Return (X, Y) of the center of cell containing provided text 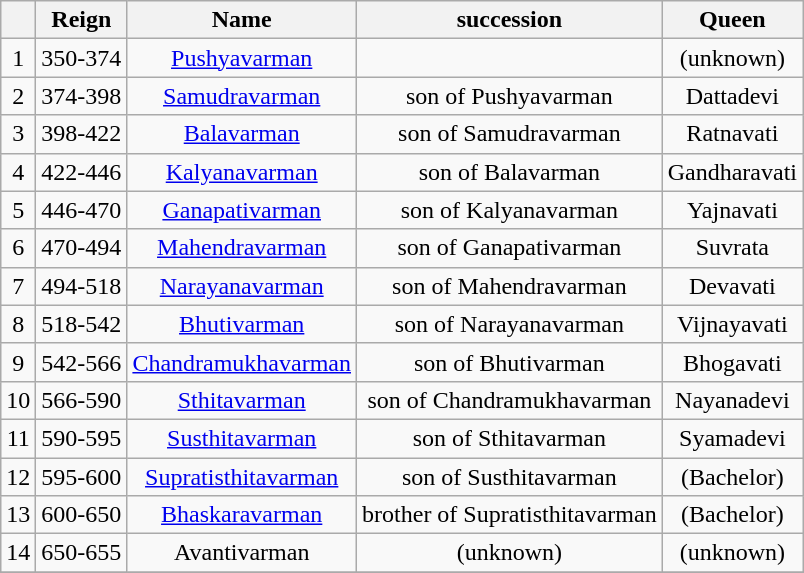
566-590 (82, 400)
6 (18, 248)
Narayanavarman (242, 286)
Suvrata (732, 248)
595-600 (82, 477)
son of Susthitavarman (510, 477)
Gandharavati (732, 172)
8 (18, 324)
Avantivarman (242, 553)
518-542 (82, 324)
Bhogavati (732, 362)
9 (18, 362)
Queen (732, 20)
470-494 (82, 248)
son of Pushyavarman (510, 96)
Vijnayavati (732, 324)
son of Chandramukhavarman (510, 400)
422-446 (82, 172)
11 (18, 438)
350-374 (82, 58)
succession (510, 20)
650-655 (82, 553)
Ratnavati (732, 134)
Nayanadevi (732, 400)
son of Balavarman (510, 172)
Devavati (732, 286)
13 (18, 515)
Syamadevi (732, 438)
son of Ganapativarman (510, 248)
son of Mahendravarman (510, 286)
Mahendravarman (242, 248)
Ganapativarman (242, 210)
494-518 (82, 286)
4 (18, 172)
son of Samudravarman (510, 134)
Pushyavarman (242, 58)
3 (18, 134)
son of Narayanavarman (510, 324)
10 (18, 400)
14 (18, 553)
2 (18, 96)
brother of Supratisthitavarman (510, 515)
542-566 (82, 362)
Yajnavati (732, 210)
590-595 (82, 438)
Bhutivarman (242, 324)
Sthitavarman (242, 400)
Supratisthitavarman (242, 477)
Balavarman (242, 134)
Susthitavarman (242, 438)
Samudravarman (242, 96)
Reign (82, 20)
Chandramukhavarman (242, 362)
600-650 (82, 515)
398-422 (82, 134)
son of Sthitavarman (510, 438)
1 (18, 58)
12 (18, 477)
Bhaskaravarman (242, 515)
Dattadevi (732, 96)
Kalyanavarman (242, 172)
Name (242, 20)
son of Bhutivarman (510, 362)
5 (18, 210)
7 (18, 286)
446-470 (82, 210)
374-398 (82, 96)
son of Kalyanavarman (510, 210)
